Identify which cell holds the provided text, then report its (x, y) central coordinate. 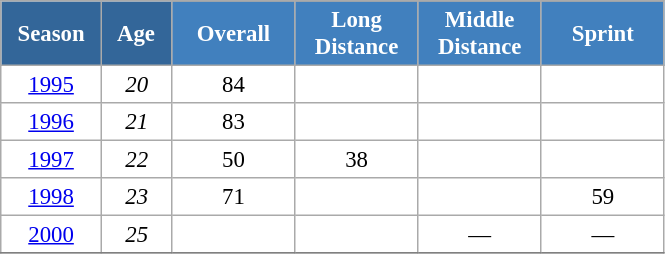
50 (234, 160)
22 (136, 160)
1997 (52, 160)
Age (136, 34)
Overall (234, 34)
Long Distance (356, 34)
71 (234, 197)
Middle Distance (480, 34)
38 (356, 160)
1995 (52, 85)
25 (136, 235)
Sprint (602, 34)
1996 (52, 122)
23 (136, 197)
59 (602, 197)
2000 (52, 235)
84 (234, 85)
83 (234, 122)
1998 (52, 197)
21 (136, 122)
20 (136, 85)
Season (52, 34)
